For the text-containing cell, return its midpoint in [x, y] coordinate format. 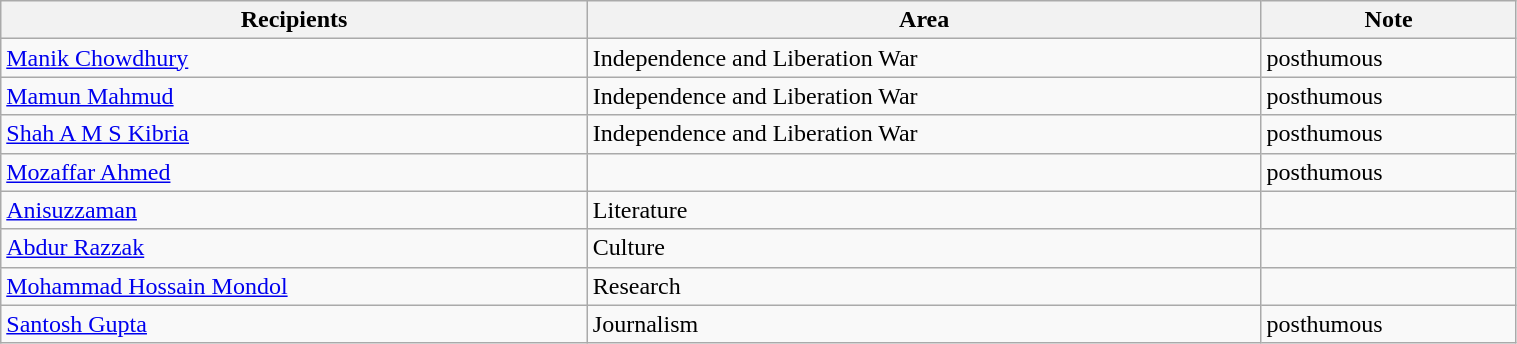
Mamun Mahmud [294, 96]
Literature [924, 210]
Note [1388, 20]
Santosh Gupta [294, 324]
Mozaffar Ahmed [294, 172]
Anisuzzaman [294, 210]
Area [924, 20]
Journalism [924, 324]
Shah A M S Kibria [294, 134]
Research [924, 286]
Culture [924, 248]
Recipients [294, 20]
Abdur Razzak [294, 248]
Manik Chowdhury [294, 58]
Mohammad Hossain Mondol [294, 286]
